Extract the [x, y] coordinate from the center of the cell holding the provided text.  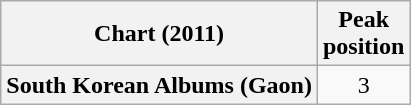
Peakposition [363, 34]
Chart (2011) [160, 34]
3 [363, 85]
South Korean Albums (Gaon) [160, 85]
